Capture the cell that displays the provided text and extract its [X, Y] central coordinate. 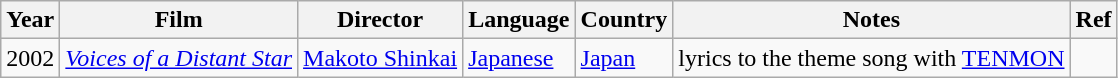
lyrics to the theme song with TENMON [872, 58]
Director [380, 20]
Japanese [519, 58]
Film [179, 20]
2002 [30, 58]
Country [624, 20]
Voices of a Distant Star [179, 58]
Makoto Shinkai [380, 58]
Language [519, 20]
Year [30, 20]
Notes [872, 20]
Ref [1094, 20]
Japan [624, 58]
